Locate the cell with the specified text and output its (X, Y) center coordinate. 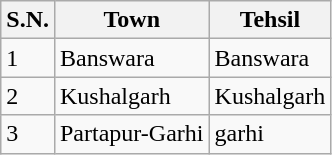
3 (28, 134)
2 (28, 96)
Partapur-Garhi (132, 134)
S.N. (28, 20)
garhi (270, 134)
1 (28, 58)
Tehsil (270, 20)
Town (132, 20)
